Identify which cell holds the provided text, then report its (x, y) central coordinate. 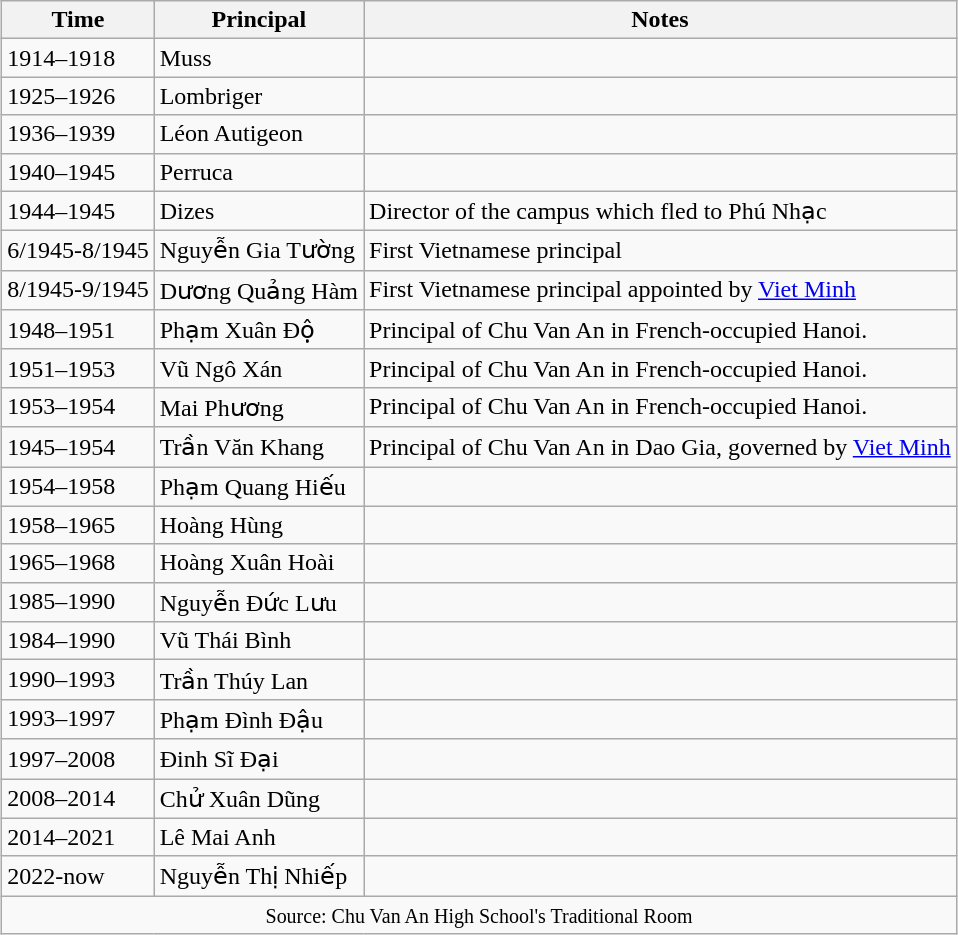
Mai Phương (258, 407)
First Vietnamese principal appointed by Viet Minh (660, 290)
Nguyễn Thị Nhiếp (258, 876)
Time (78, 20)
1953–1954 (78, 407)
Đinh Sĩ Đại (258, 759)
1954–1958 (78, 486)
First Vietnamese principal (660, 251)
Hoàng Xuân Hoài (258, 563)
2022-now (78, 876)
Muss (258, 58)
Nguyễn Gia Tường (258, 251)
2014–2021 (78, 837)
1997–2008 (78, 759)
Phạm Quang Hiếu (258, 486)
Dương Quảng Hàm (258, 290)
Vũ Thái Bình (258, 641)
6/1945-8/1945 (78, 251)
Principal of Chu Van An in Dao Gia, governed by Viet Minh (660, 447)
Principal (258, 20)
8/1945-9/1945 (78, 290)
1990–1993 (78, 680)
1984–1990 (78, 641)
Vũ Ngô Xán (258, 368)
1936–1939 (78, 134)
1958–1965 (78, 525)
Lê Mai Anh (258, 837)
1940–1945 (78, 172)
Phạm Xuân Độ (258, 330)
1914–1918 (78, 58)
1985–1990 (78, 602)
Lombriger (258, 96)
Dizes (258, 211)
1925–1926 (78, 96)
Director of the campus which fled to Phú Nhạc (660, 211)
1951–1953 (78, 368)
1945–1954 (78, 447)
Phạm Đình Đậu (258, 719)
2008–2014 (78, 798)
1965–1968 (78, 563)
Trần Văn Khang (258, 447)
Nguyễn Đức Lưu (258, 602)
Notes (660, 20)
Hoàng Hùng (258, 525)
1944–1945 (78, 211)
1948–1951 (78, 330)
Trần Thúy Lan (258, 680)
Chử Xuân Dũng (258, 798)
Perruca (258, 172)
1993–1997 (78, 719)
Source: Chu Van An High School's Traditional Room (479, 915)
Léon Autigeon (258, 134)
